Extract the (x, y) coordinate from the center of the cell holding the provided text.  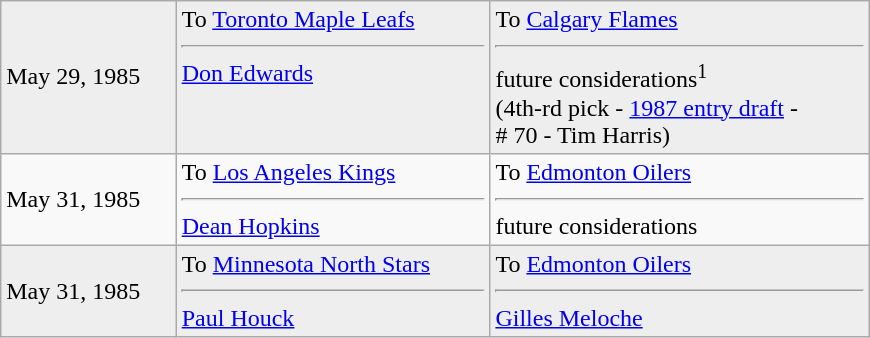
To Calgary Flamesfuture considerations1(4th-rd pick - 1987 entry draft -# 70 - Tim Harris) (680, 78)
To Los Angeles KingsDean Hopkins (333, 199)
May 29, 1985 (88, 78)
To Minnesota North StarsPaul Houck (333, 291)
To Edmonton Oilersfuture considerations (680, 199)
To Toronto Maple LeafsDon Edwards (333, 78)
To Edmonton OilersGilles Meloche (680, 291)
